Identify which cell holds the provided text, then report its [X, Y] central coordinate. 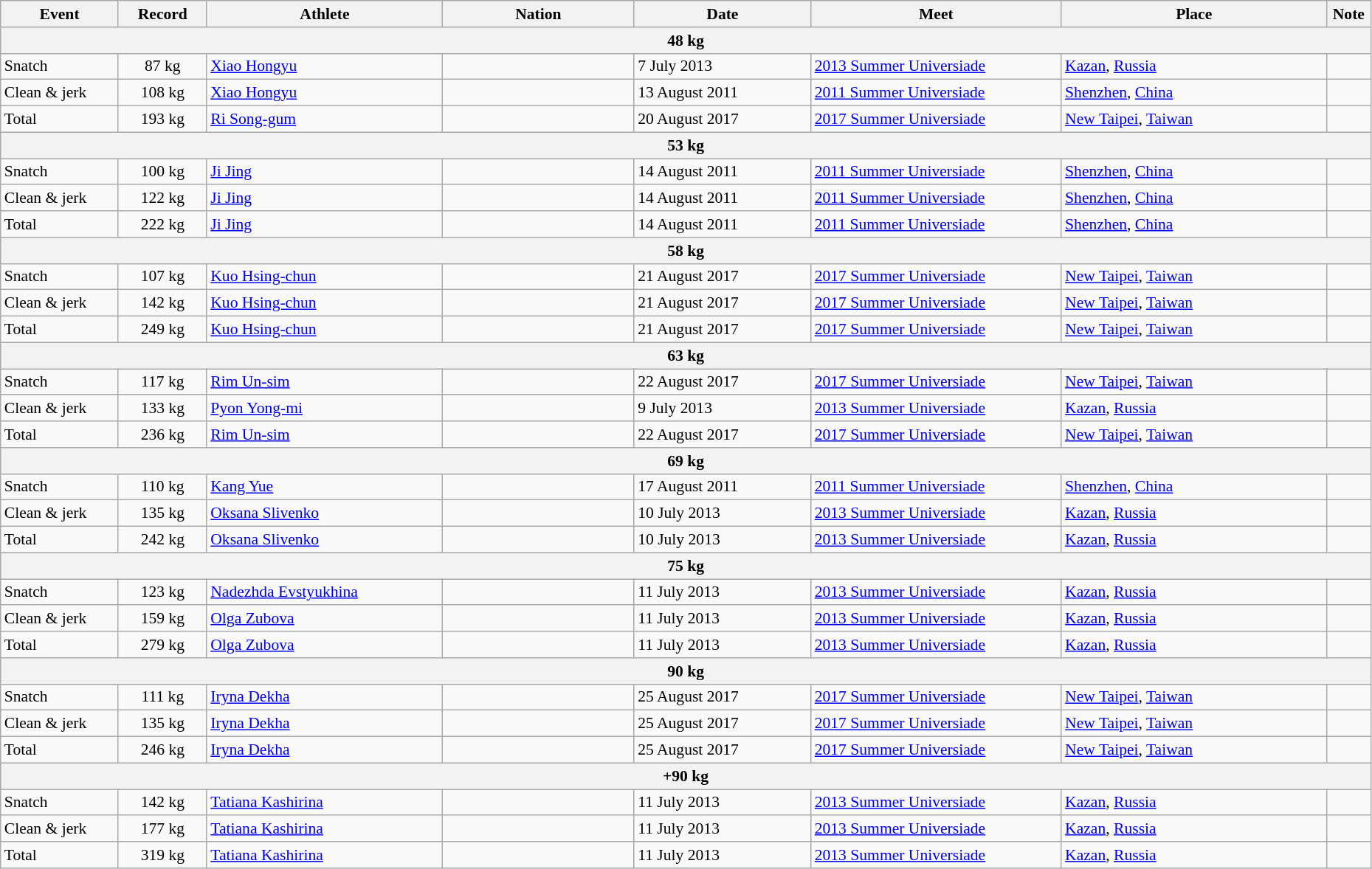
222 kg [162, 224]
Record [162, 14]
Nadezhda Evstyukhina [325, 592]
193 kg [162, 120]
Kang Yue [325, 487]
7 July 2013 [723, 66]
279 kg [162, 645]
177 kg [162, 829]
90 kg [686, 671]
Note [1348, 14]
123 kg [162, 592]
53 kg [686, 145]
87 kg [162, 66]
111 kg [162, 697]
133 kg [162, 409]
242 kg [162, 540]
Event [60, 14]
17 August 2011 [723, 487]
58 kg [686, 251]
75 kg [686, 566]
69 kg [686, 461]
63 kg [686, 356]
48 kg [686, 41]
246 kg [162, 750]
100 kg [162, 172]
159 kg [162, 619]
Athlete [325, 14]
20 August 2017 [723, 120]
117 kg [162, 382]
13 August 2011 [723, 93]
Pyon Yong-mi [325, 409]
Place [1194, 14]
110 kg [162, 487]
122 kg [162, 198]
Nation [539, 14]
108 kg [162, 93]
107 kg [162, 277]
Date [723, 14]
Ri Song-gum [325, 120]
+90 kg [686, 776]
249 kg [162, 330]
9 July 2013 [723, 409]
319 kg [162, 855]
Meet [936, 14]
236 kg [162, 434]
